Output the [x, y] coordinate of the center of the cell containing the given text.  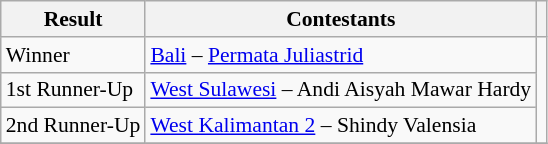
Result [74, 19]
Bali – Permata Juliastrid [340, 55]
West Sulawesi – Andi Aisyah Mawar Hardy [340, 90]
2nd Runner-Up [74, 126]
Winner [74, 55]
1st Runner-Up [74, 90]
West Kalimantan 2 – Shindy Valensia [340, 126]
Contestants [340, 19]
